Capture the cell that displays the provided text and extract its (x, y) central coordinate. 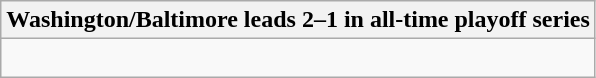
Washington/Baltimore leads 2–1 in all-time playoff series (298, 20)
